Detect which cell encompasses the target text, then output its [X, Y] center coordinate. 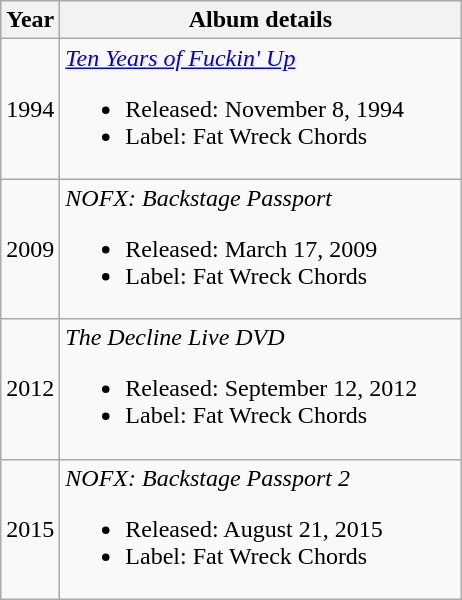
Year [30, 20]
1994 [30, 109]
2015 [30, 529]
NOFX: Backstage Passport 2Released: August 21, 2015Label: Fat Wreck Chords [260, 529]
The Decline Live DVDReleased: September 12, 2012Label: Fat Wreck Chords [260, 389]
NOFX: Backstage PassportReleased: March 17, 2009Label: Fat Wreck Chords [260, 249]
2012 [30, 389]
Album details [260, 20]
2009 [30, 249]
Ten Years of Fuckin' UpReleased: November 8, 1994Label: Fat Wreck Chords [260, 109]
